Locate the cell with the specified text and output its (x, y) center coordinate. 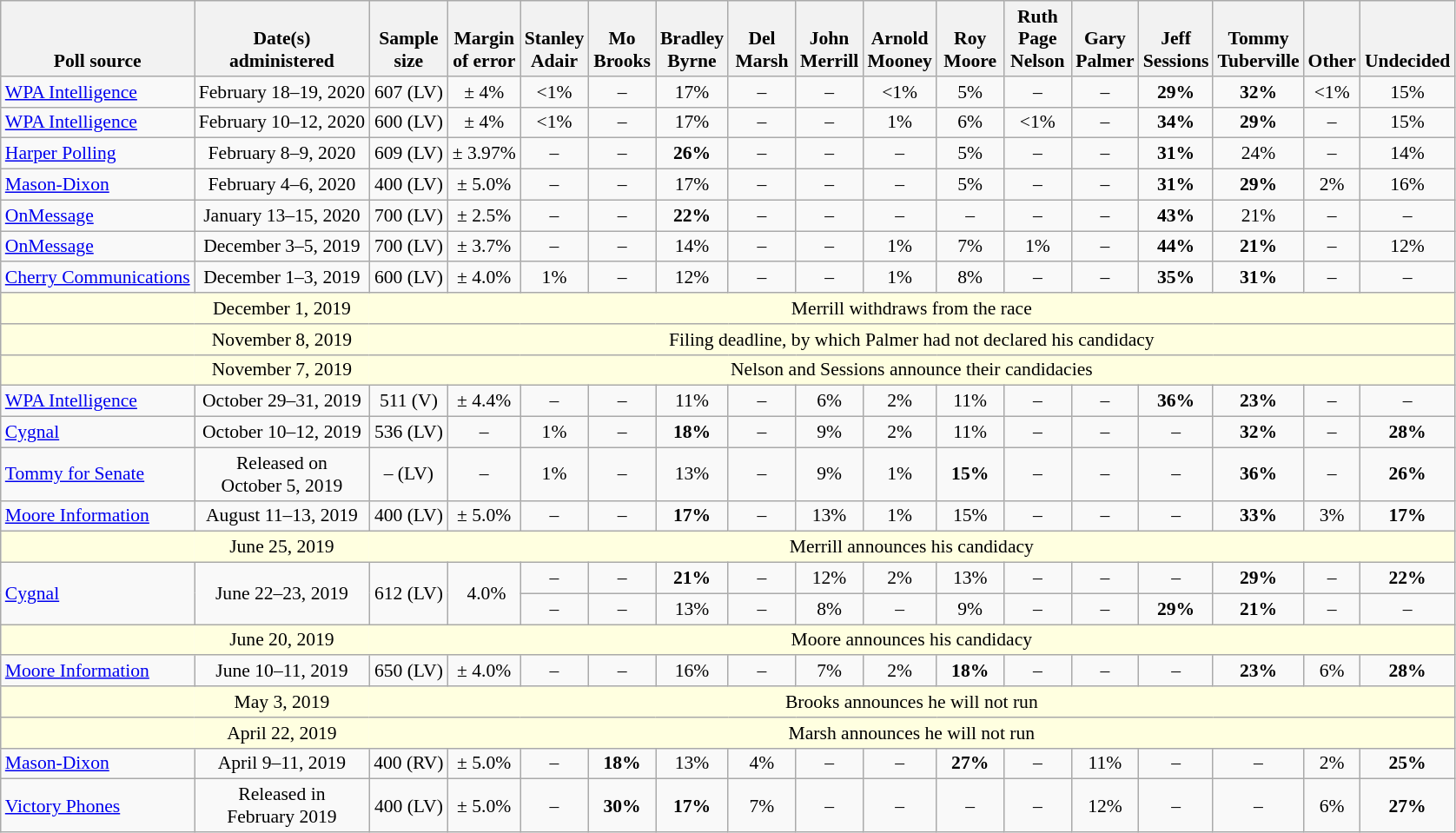
Harper Polling (97, 154)
Moore announces his candidacy (912, 640)
Merrill withdraws from the race (912, 308)
February 10–12, 2020 (281, 122)
April 22, 2019 (281, 733)
3% (1333, 516)
BradleyByrne (692, 38)
33% (1258, 516)
DelMarsh (762, 38)
ArnoldMooney (899, 38)
609 (LV) (408, 154)
± 4.4% (485, 401)
Poll source (97, 38)
607 (LV) (408, 92)
Victory Phones (97, 806)
January 13–15, 2020 (281, 215)
650 (LV) (408, 671)
February 8–9, 2020 (281, 154)
34% (1176, 122)
StanleyAdair (554, 38)
– (LV) (408, 474)
± 3.97% (485, 154)
June 22–23, 2019 (281, 594)
± 3.7% (485, 247)
December 1–3, 2019 (281, 278)
4.0% (485, 594)
August 11–13, 2019 (281, 516)
Undecided (1407, 38)
Nelson and Sessions announce their candidacies (912, 370)
Marsh announces he will not run (912, 733)
612 (LV) (408, 594)
June 20, 2019 (281, 640)
GaryPalmer (1105, 38)
RoyMoore (970, 38)
± 2.5% (485, 215)
Merrill announces his candidacy (912, 547)
May 3, 2019 (281, 702)
April 9–11, 2019 (281, 764)
30% (622, 806)
RuthPageNelson (1037, 38)
Samplesize (408, 38)
February 18–19, 2020 (281, 92)
511 (V) (408, 401)
JohnMerrill (830, 38)
MoBrooks (622, 38)
Other (1333, 38)
November 8, 2019 (281, 340)
43% (1176, 215)
Cherry Communications (97, 278)
October 10–12, 2019 (281, 433)
Brooks announces he will not run (912, 702)
Tommy for Senate (97, 474)
35% (1176, 278)
536 (LV) (408, 433)
25% (1407, 764)
400 (RV) (408, 764)
24% (1258, 154)
TommyTuberville (1258, 38)
44% (1176, 247)
Date(s)administered (281, 38)
October 29–31, 2019 (281, 401)
Filing deadline, by which Palmer had not declared his candidacy (912, 340)
Released onOctober 5, 2019 (281, 474)
February 4–6, 2020 (281, 185)
JeffSessions (1176, 38)
December 1, 2019 (281, 308)
June 10–11, 2019 (281, 671)
November 7, 2019 (281, 370)
Released inFebruary 2019 (281, 806)
June 25, 2019 (281, 547)
4% (762, 764)
December 3–5, 2019 (281, 247)
Marginof error (485, 38)
